Extract the [X, Y] coordinate from the center of the cell holding the provided text.  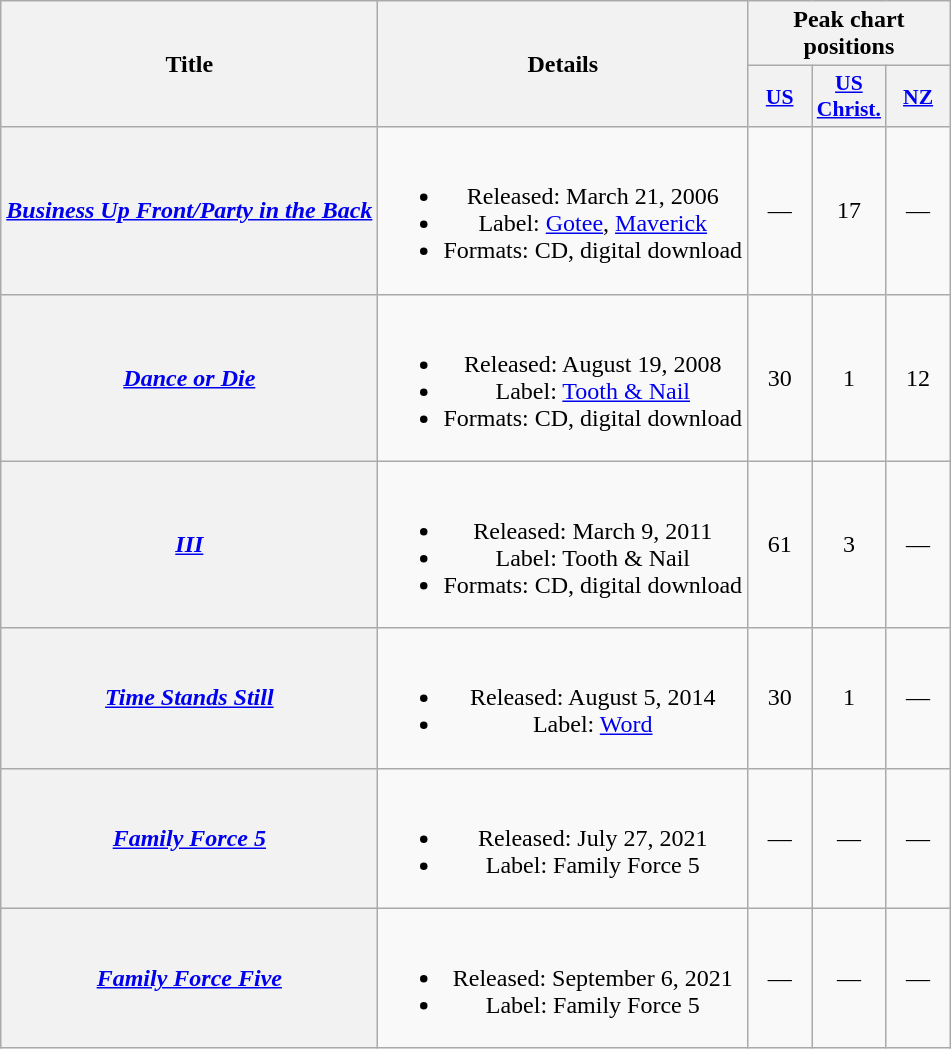
III [190, 544]
Family Force 5 [190, 838]
Time Stands Still [190, 698]
Dance or Die [190, 378]
3 [849, 544]
Released: September 6, 2021Label: Family Force 5 [563, 978]
Released: July 27, 2021Label: Family Force 5 [563, 838]
Released: August 5, 2014Label: Word [563, 698]
Business Up Front/Party in the Back [190, 210]
61 [780, 544]
Family Force Five [190, 978]
Released: March 9, 2011Label: Tooth & NailFormats: CD, digital download [563, 544]
NZ [918, 96]
USChrist. [849, 96]
Released: August 19, 2008Label: Tooth & NailFormats: CD, digital download [563, 378]
Title [190, 64]
Peak chart positions [850, 34]
Details [563, 64]
Released: March 21, 2006Label: Gotee, MaverickFormats: CD, digital download [563, 210]
17 [849, 210]
12 [918, 378]
US [780, 96]
